From the cell containing the given text, extract its center point as (x, y) coordinate. 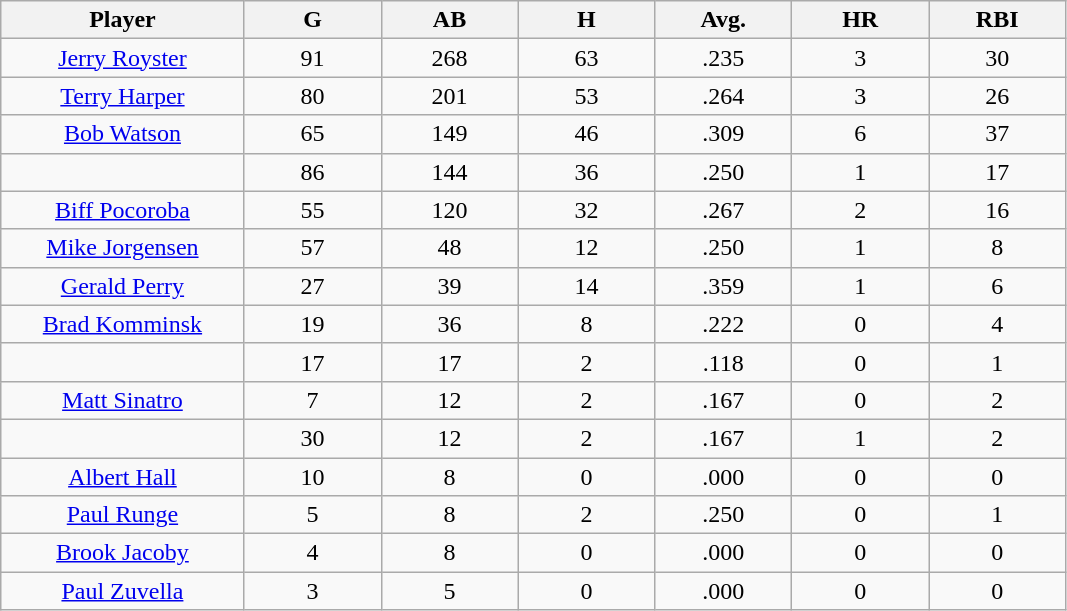
39 (450, 286)
RBI (998, 20)
268 (450, 58)
Albert Hall (122, 477)
Gerald Perry (122, 286)
16 (998, 210)
46 (586, 134)
149 (450, 134)
53 (586, 96)
37 (998, 134)
19 (312, 324)
Brook Jacoby (122, 553)
Paul Zuvella (122, 591)
Biff Pocoroba (122, 210)
.222 (724, 324)
.264 (724, 96)
Paul Runge (122, 515)
G (312, 20)
.309 (724, 134)
86 (312, 172)
Matt Sinatro (122, 400)
27 (312, 286)
Mike Jorgensen (122, 248)
HR (860, 20)
80 (312, 96)
91 (312, 58)
48 (450, 248)
Terry Harper (122, 96)
Player (122, 20)
32 (586, 210)
14 (586, 286)
120 (450, 210)
65 (312, 134)
.267 (724, 210)
Brad Komminsk (122, 324)
201 (450, 96)
63 (586, 58)
7 (312, 400)
H (586, 20)
AB (450, 20)
.359 (724, 286)
57 (312, 248)
.118 (724, 362)
Bob Watson (122, 134)
Avg. (724, 20)
55 (312, 210)
26 (998, 96)
Jerry Royster (122, 58)
10 (312, 477)
144 (450, 172)
.235 (724, 58)
